Determine the [X, Y] coordinate at the center of the cell enclosing the given text.  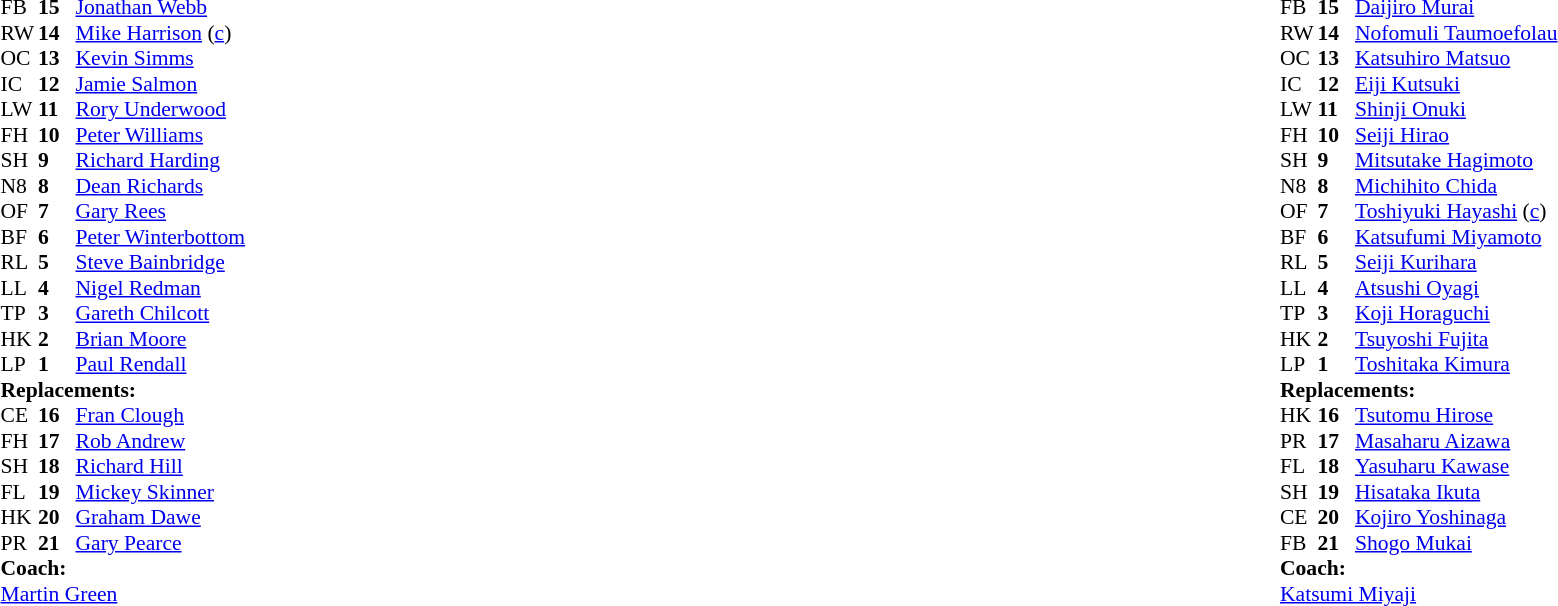
Gary Pearce [161, 543]
Mickey Skinner [161, 492]
Mike Harrison (c) [161, 33]
Kevin Simms [161, 59]
Katsuhiro Matsuo [1456, 59]
Brian Moore [161, 339]
Atsushi Oyagi [1456, 288]
Gareth Chilcott [161, 313]
Fran Clough [161, 415]
Toshiyuki Hayashi (c) [1456, 211]
Kojiro Yoshinaga [1456, 517]
Peter Winterbottom [161, 237]
Yasuharu Kawase [1456, 467]
Dean Richards [161, 186]
Mitsutake Hagimoto [1456, 161]
Rory Underwood [161, 109]
Jamie Salmon [161, 84]
Tsuyoshi Fujita [1456, 339]
Eiji Kutsuki [1456, 84]
Nigel Redman [161, 288]
Seiji Hirao [1456, 135]
Tsutomu Hirose [1456, 415]
FB [1299, 543]
Steve Bainbridge [161, 263]
Graham Dawe [161, 517]
Rob Andrew [161, 441]
Shinji Onuki [1456, 109]
Richard Harding [161, 161]
Hisataka Ikuta [1456, 492]
Nofomuli Taumoefolau [1456, 33]
Richard Hill [161, 467]
Paul Rendall [161, 365]
Michihito Chida [1456, 186]
Seiji Kurihara [1456, 263]
Shogo Mukai [1456, 543]
Masaharu Aizawa [1456, 441]
Katsufumi Miyamoto [1456, 237]
Gary Rees [161, 211]
Peter Williams [161, 135]
Koji Horaguchi [1456, 313]
Toshitaka Kimura [1456, 365]
